Output the [X, Y] coordinate of the center of the cell containing the given text.  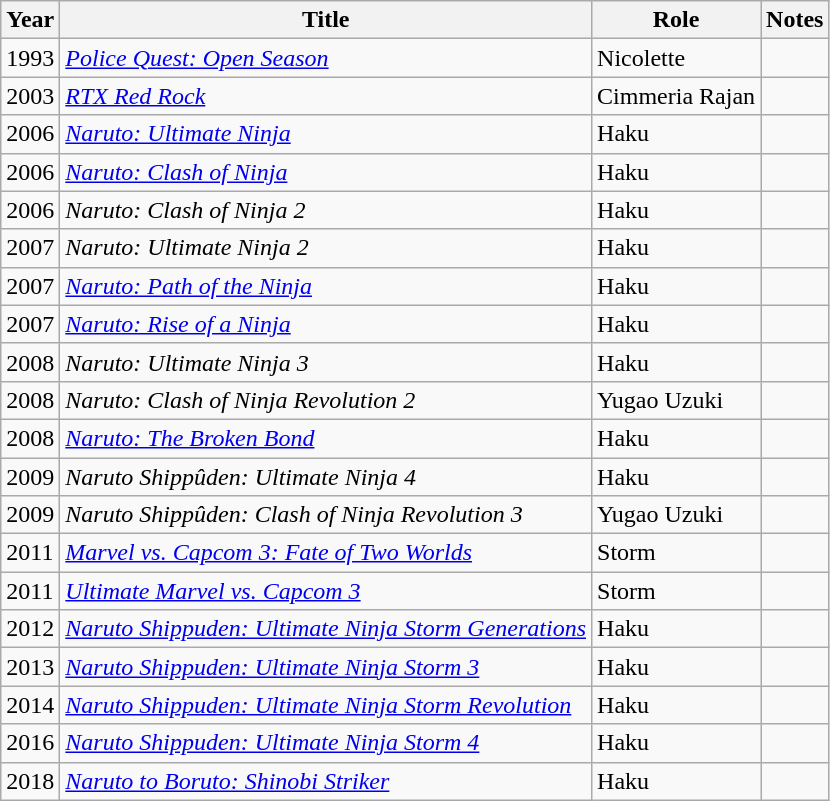
RTX Red Rock [326, 96]
2003 [30, 96]
Naruto: Ultimate Ninja 2 [326, 248]
2012 [30, 629]
Naruto to Boruto: Shinobi Striker [326, 781]
Year [30, 20]
Naruto: The Broken Bond [326, 438]
Role [676, 20]
Naruto Shippuden: Ultimate Ninja Storm 3 [326, 667]
Naruto: Clash of Ninja Revolution 2 [326, 400]
2013 [30, 667]
Naruto Shippuden: Ultimate Ninja Storm 4 [326, 743]
Police Quest: Open Season [326, 58]
Naruto: Ultimate Ninja 3 [326, 362]
Naruto: Clash of Ninja [326, 172]
2018 [30, 781]
Naruto: Clash of Ninja 2 [326, 210]
Cimmeria Rajan [676, 96]
Naruto Shippuden: Ultimate Ninja Storm Revolution [326, 705]
Naruto: Rise of a Ninja [326, 324]
Notes [795, 20]
Naruto Shippûden: Clash of Ninja Revolution 3 [326, 515]
Title [326, 20]
Marvel vs. Capcom 3: Fate of Two Worlds [326, 553]
Nicolette [676, 58]
2014 [30, 705]
Naruto: Ultimate Ninja [326, 134]
1993 [30, 58]
Naruto Shippuden: Ultimate Ninja Storm Generations [326, 629]
Naruto: Path of the Ninja [326, 286]
Ultimate Marvel vs. Capcom 3 [326, 591]
2016 [30, 743]
Naruto Shippûden: Ultimate Ninja 4 [326, 477]
